Pinpoint the cell where the given text exists, returning its [X, Y] midpoint coordinate. 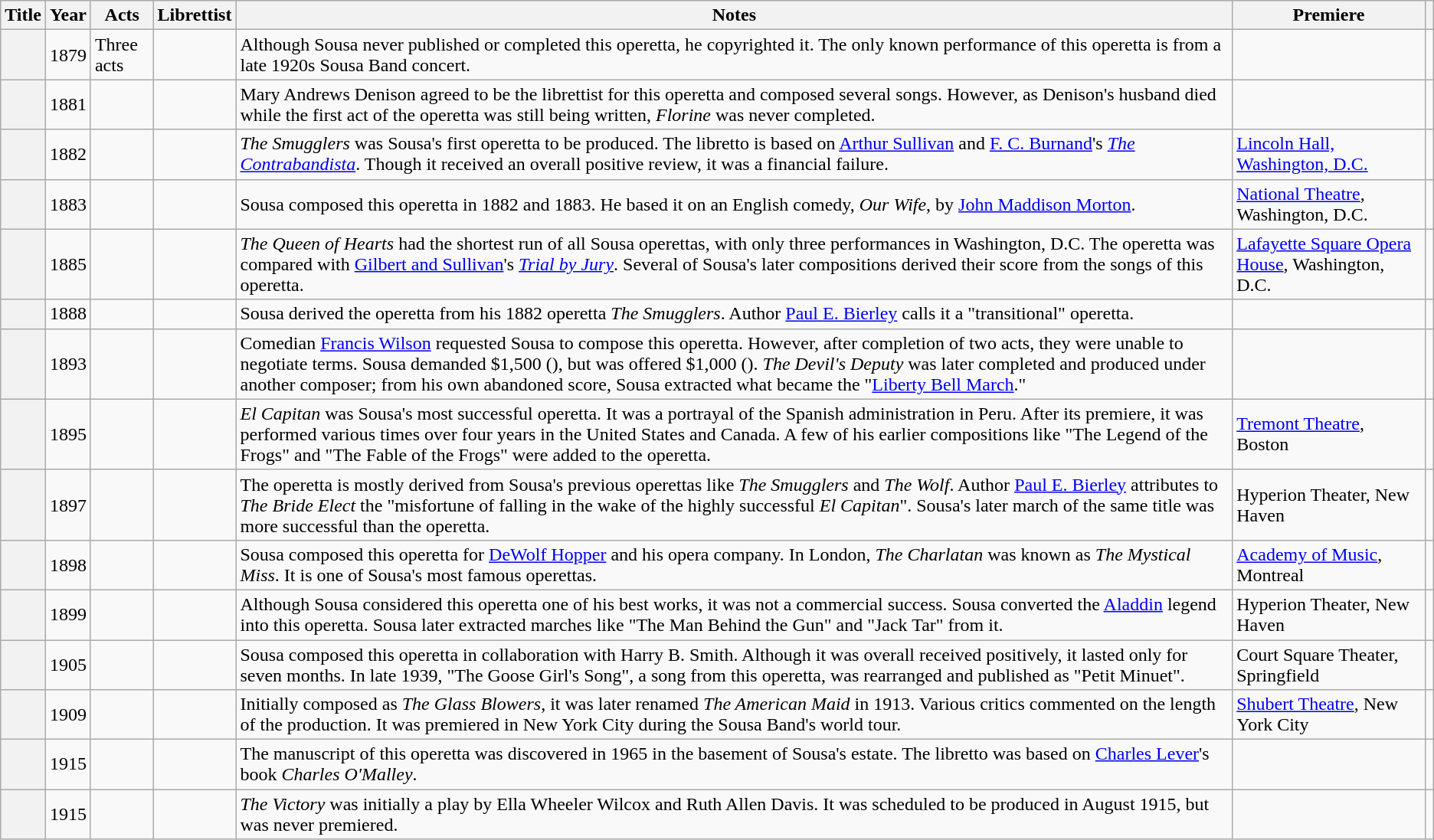
1885 [67, 264]
National Theatre, Washington, D.C. [1328, 204]
Shubert Theatre, New York City [1328, 715]
Lafayette Square Opera House, Washington, D.C. [1328, 264]
Three acts [122, 55]
1883 [67, 204]
Lincoln Hall, Washington, D.C. [1328, 155]
1897 [67, 505]
1905 [67, 665]
Court Square Theater, Springfield [1328, 665]
Sousa composed this operetta in 1882 and 1883. He based it on an English comedy, Our Wife, by John Maddison Morton. [734, 204]
1895 [67, 434]
1882 [67, 155]
1893 [67, 364]
Sousa derived the operetta from his 1882 operetta The Smugglers. Author Paul E. Bierley calls it a "transitional" operetta. [734, 314]
Tremont Theatre, Boston [1328, 434]
1899 [67, 614]
Notes [734, 15]
Title [23, 15]
Acts [122, 15]
Librettist [195, 15]
1898 [67, 565]
1888 [67, 314]
Premiere [1328, 15]
1909 [67, 715]
Academy of Music, Montreal [1328, 565]
Year [67, 15]
1881 [67, 104]
1879 [67, 55]
